Locate the cell with the specified text and output its [x, y] center coordinate. 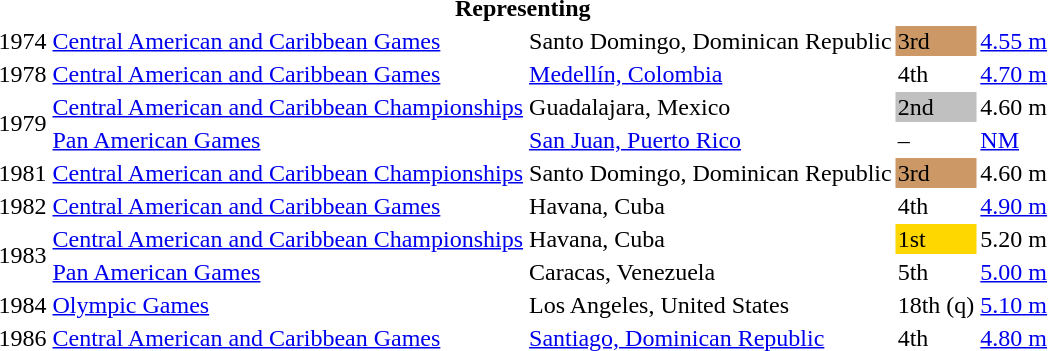
San Juan, Puerto Rico [711, 140]
18th (q) [936, 305]
– [936, 140]
Medellín, Colombia [711, 74]
1st [936, 239]
Caracas, Venezuela [711, 272]
2nd [936, 107]
Guadalajara, Mexico [711, 107]
Los Angeles, United States [711, 305]
Olympic Games [288, 305]
5th [936, 272]
